Detect which cell encompasses the target text, then output its (x, y) center coordinate. 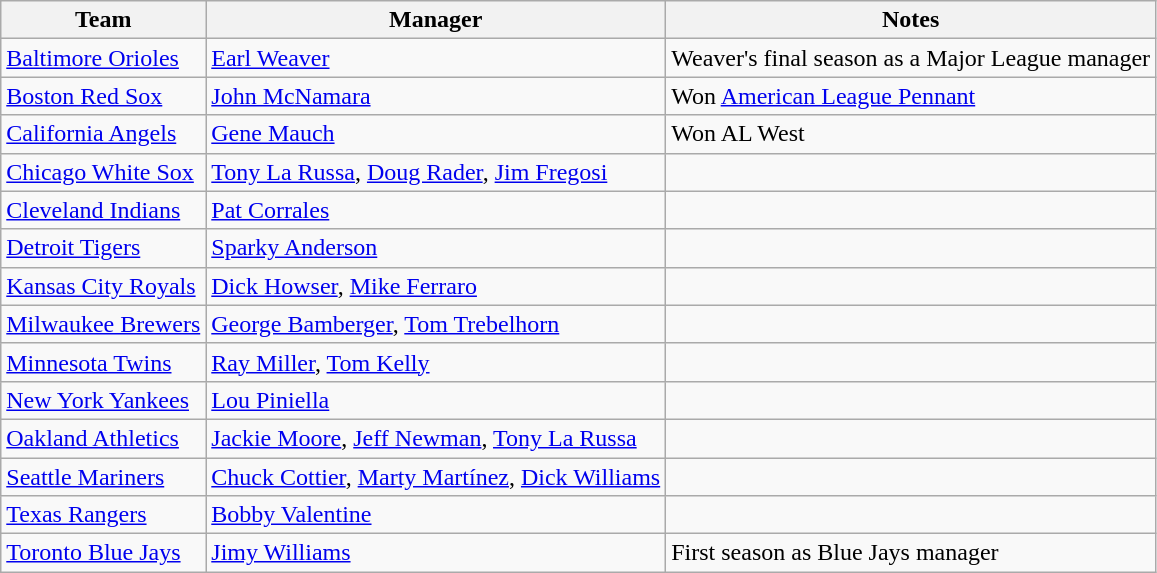
Tony La Russa, Doug Rader, Jim Fregosi (436, 172)
Dick Howser, Mike Ferraro (436, 286)
Won AL West (911, 134)
Seattle Mariners (104, 477)
Cleveland Indians (104, 210)
Detroit Tigers (104, 248)
Chicago White Sox (104, 172)
New York Yankees (104, 400)
Jimy Williams (436, 553)
Team (104, 20)
Pat Corrales (436, 210)
Texas Rangers (104, 515)
Milwaukee Brewers (104, 324)
California Angels (104, 134)
Notes (911, 20)
Baltimore Orioles (104, 58)
George Bamberger, Tom Trebelhorn (436, 324)
Bobby Valentine (436, 515)
Gene Mauch (436, 134)
Oakland Athletics (104, 438)
Minnesota Twins (104, 362)
Kansas City Royals (104, 286)
Jackie Moore, Jeff Newman, Tony La Russa (436, 438)
Ray Miller, Tom Kelly (436, 362)
Sparky Anderson (436, 248)
Manager (436, 20)
Earl Weaver (436, 58)
Chuck Cottier, Marty Martínez, Dick Williams (436, 477)
Boston Red Sox (104, 96)
First season as Blue Jays manager (911, 553)
Toronto Blue Jays (104, 553)
Won American League Pennant (911, 96)
John McNamara (436, 96)
Weaver's final season as a Major League manager (911, 58)
Lou Piniella (436, 400)
